Extract the [x, y] coordinate from the center of the cell holding the provided text.  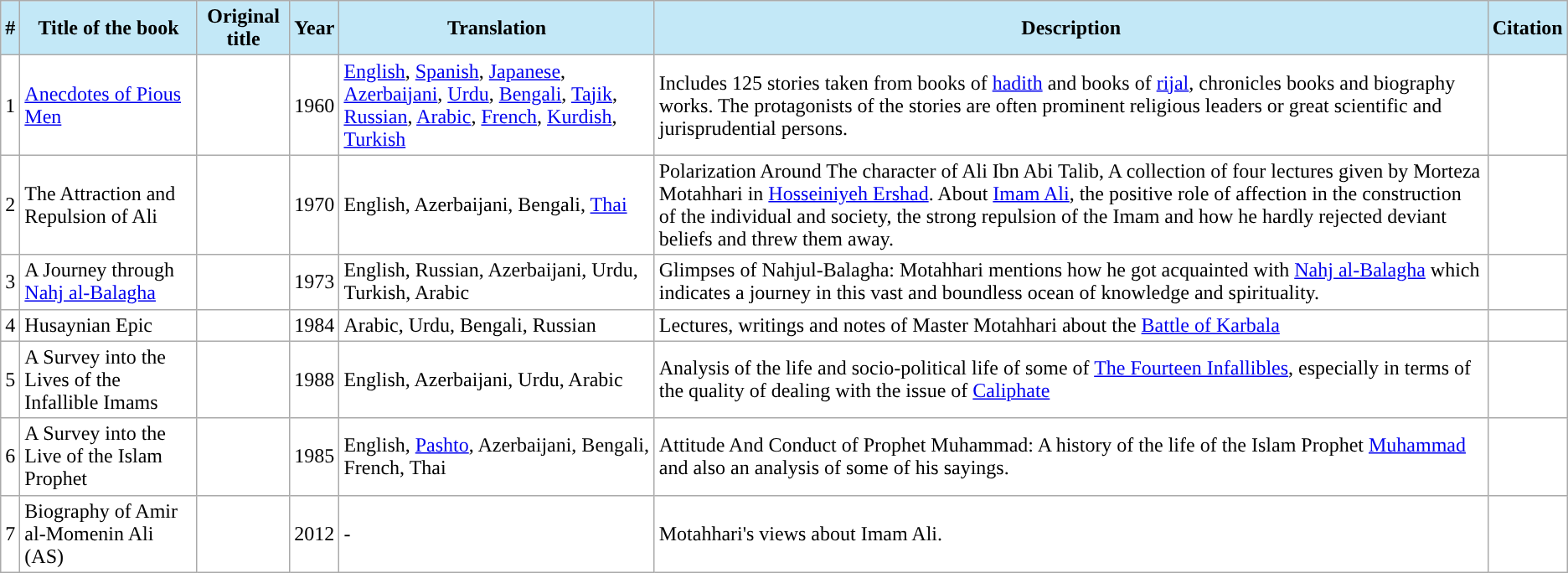
Title of the book [109, 28]
Anecdotes of Pious Men [109, 106]
4 [10, 325]
2 [10, 204]
A Survey into the Lives of the Infallible Imams [109, 379]
Lectures, writings and notes of Master Motahhari about the Battle of Karbala [1070, 325]
Translation [497, 28]
Arabic, Urdu, Bengali, Russian [497, 325]
Motahhari's views about Imam Ali. [1070, 534]
The Attraction and Repulsion of Ali [109, 204]
Original title [243, 28]
- [497, 534]
5 [10, 379]
Husaynian Epic [109, 325]
Description [1070, 28]
3 [10, 281]
English, Russian, Azerbaijani, Urdu, Turkish, Arabic [497, 281]
1973 [315, 281]
1960 [315, 106]
Attitude And Conduct of Prophet Muhammad: A history of the life of the Islam Prophet Muhammad and also an analysis of some of his sayings. [1070, 457]
1 [10, 106]
1988 [315, 379]
A Survey into the Live of the Islam Prophet [109, 457]
English, Azerbaijani, Bengali, Thai [497, 204]
Year [315, 28]
2012 [315, 534]
English, Pashto, Azerbaijani, Bengali, French, Thai [497, 457]
A Journey through Nahj al-Balagha [109, 281]
Citation [1528, 28]
1985 [315, 457]
Biography of Amir al-Momenin Ali (AS) [109, 534]
# [10, 28]
English, Spanish, Japanese, Azerbaijani, Urdu, Bengali, Tajik, Russian, Arabic, French, Kurdish, Turkish [497, 106]
1970 [315, 204]
1984 [315, 325]
7 [10, 534]
English, Azerbaijani, Urdu, Arabic [497, 379]
6 [10, 457]
